Provide the [x, y] coordinate of the cell's center where the given text is located.  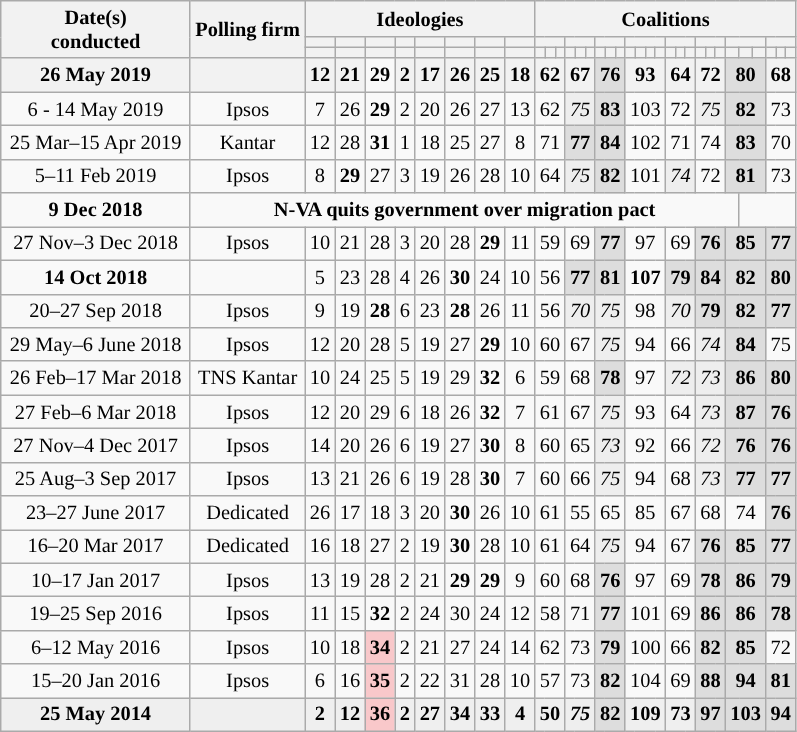
16–20 Mar 2017 [96, 546]
92 [645, 445]
55 [580, 513]
6 - 14 May 2019 [96, 109]
50 [550, 714]
27 Nov–3 Dec 2018 [96, 243]
22 [430, 681]
102 [645, 142]
14 Oct 2018 [96, 277]
25 May 2014 [96, 714]
5–11 Feb 2019 [96, 176]
58 [550, 613]
36 [380, 714]
57 [550, 681]
26 May 2019 [96, 75]
27 Feb–6 Mar 2018 [96, 412]
Date(s)conducted [96, 29]
33 [490, 714]
TNS Kantar [247, 378]
Kantar [247, 142]
87 [746, 412]
20–27 Sep 2018 [96, 311]
25 Mar–15 Apr 2019 [96, 142]
88 [710, 681]
107 [645, 277]
26 Feb–17 Mar 2018 [96, 378]
N-VA quits government over migration pact [464, 210]
23–27 June 2017 [96, 513]
98 [645, 311]
104 [645, 681]
9 Dec 2018 [96, 210]
29 May–6 June 2018 [96, 344]
19–25 Sep 2016 [96, 613]
15–20 Jan 2016 [96, 681]
100 [645, 647]
Coalitions [666, 18]
Polling firm [247, 29]
25 Aug–3 Sep 2017 [96, 479]
10–17 Jan 2017 [96, 580]
27 Nov–4 Dec 2017 [96, 445]
15 [350, 613]
Ideologies [420, 18]
1 [405, 142]
109 [645, 714]
6–12 May 2016 [96, 647]
35 [380, 681]
